Return [x, y] of the center of cell containing provided text 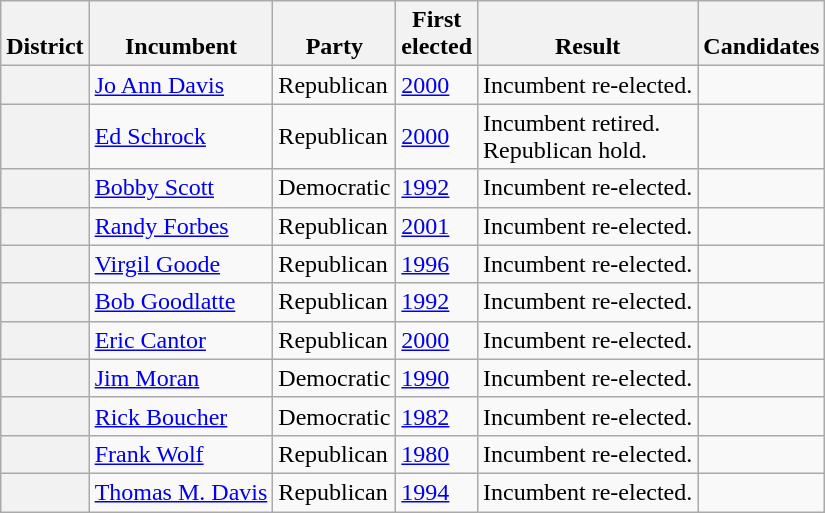
Bob Goodlatte [181, 302]
Thomas M. Davis [181, 492]
1980 [437, 454]
Jo Ann Davis [181, 85]
Rick Boucher [181, 416]
Jim Moran [181, 378]
Frank Wolf [181, 454]
Ed Schrock [181, 136]
Party [334, 34]
Randy Forbes [181, 226]
Result [588, 34]
Incumbent retired.Republican hold. [588, 136]
1990 [437, 378]
Bobby Scott [181, 188]
Firstelected [437, 34]
2001 [437, 226]
1996 [437, 264]
1994 [437, 492]
Incumbent [181, 34]
Eric Cantor [181, 340]
1982 [437, 416]
Candidates [762, 34]
Virgil Goode [181, 264]
District [45, 34]
